Scan for the cell matching the given text and deliver its [X, Y] coordinate at center. 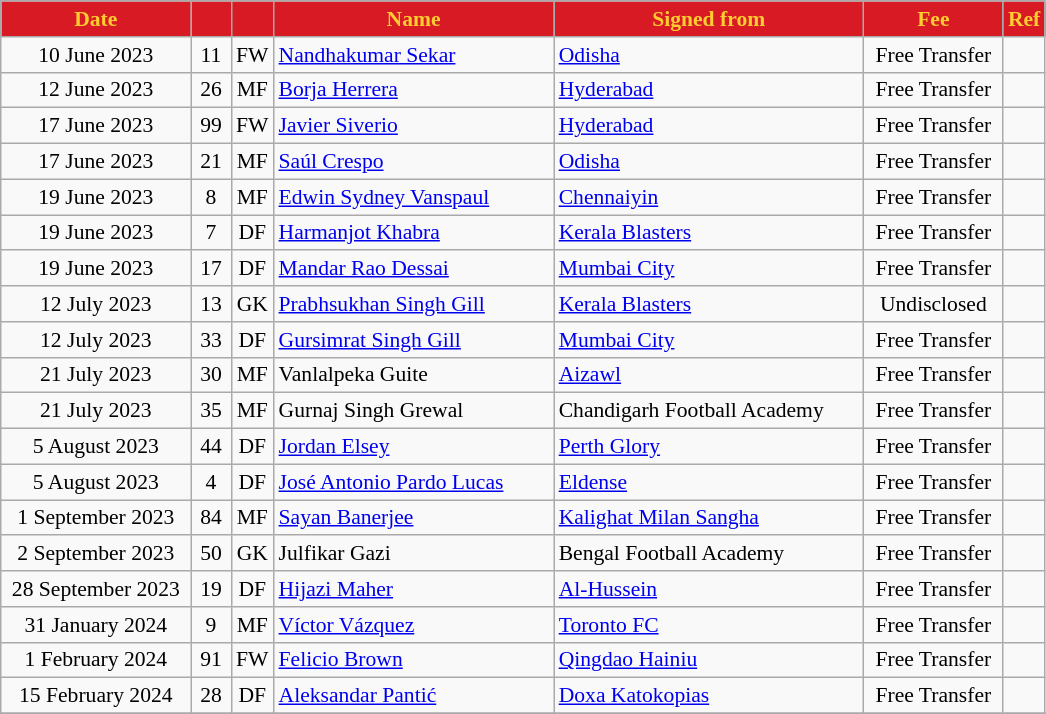
Gursimrat Singh Gill [414, 340]
Name [414, 19]
31 January 2024 [96, 625]
Bengal Football Academy [709, 554]
Borja Herrera [414, 90]
Eldense [709, 482]
7 [211, 233]
33 [211, 340]
Saúl Crespo [414, 162]
Signed from [709, 19]
26 [211, 90]
10 June 2023 [96, 55]
Nandhakumar Sekar [414, 55]
Fee [934, 19]
Vanlalpeka Guite [414, 375]
13 [211, 304]
Jordan Elsey [414, 447]
11 [211, 55]
99 [211, 126]
15 February 2024 [96, 696]
Gurnaj Singh Grewal [414, 411]
4 [211, 482]
Toronto FC [709, 625]
Undisclosed [934, 304]
21 [211, 162]
Date [96, 19]
91 [211, 660]
12 June 2023 [96, 90]
Víctor Vázquez [414, 625]
Ref [1024, 19]
Edwin Sydney Vanspaul [414, 197]
Felicio Brown [414, 660]
Chennaiyin [709, 197]
Mandar Rao Dessai [414, 269]
19 [211, 589]
2 September 2023 [96, 554]
44 [211, 447]
Al-Hussein [709, 589]
9 [211, 625]
28 September 2023 [96, 589]
Julfikar Gazi [414, 554]
Qingdao Hainiu [709, 660]
Aizawl [709, 375]
8 [211, 197]
84 [211, 518]
Doxa Katokopias [709, 696]
1 September 2023 [96, 518]
Hijazi Maher [414, 589]
Sayan Banerjee [414, 518]
28 [211, 696]
Javier Siverio [414, 126]
Prabhsukhan Singh Gill [414, 304]
50 [211, 554]
Perth Glory [709, 447]
Harmanjot Khabra [414, 233]
José Antonio Pardo Lucas [414, 482]
Kalighat Milan Sangha [709, 518]
17 [211, 269]
30 [211, 375]
1 February 2024 [96, 660]
Chandigarh Football Academy [709, 411]
35 [211, 411]
Aleksandar Pantić [414, 696]
